Return [x, y] of the center of cell containing provided text 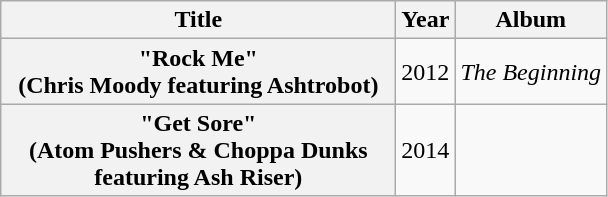
The Beginning [531, 72]
"Rock Me"(Chris Moody featuring Ashtrobot) [198, 72]
Title [198, 20]
"Get Sore"(Atom Pushers & Choppa Dunks featuring Ash Riser) [198, 150]
2014 [426, 150]
2012 [426, 72]
Album [531, 20]
Year [426, 20]
